Scan for the cell matching the given text and deliver its (X, Y) coordinate at center. 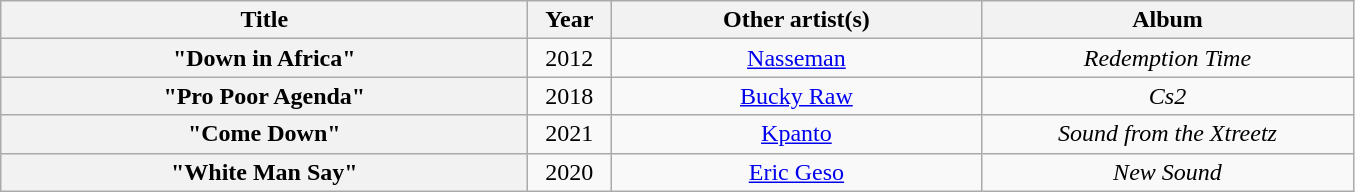
Redemption Time (1168, 58)
2012 (570, 58)
Kpanto (796, 134)
Bucky Raw (796, 96)
Album (1168, 20)
Other artist(s) (796, 20)
2021 (570, 134)
"Come Down" (264, 134)
"Down in Africa" (264, 58)
New Sound (1168, 172)
Eric Geso (796, 172)
Nasseman (796, 58)
2018 (570, 96)
Cs2 (1168, 96)
"White Man Say" (264, 172)
Sound from the Xtreetz (1168, 134)
2020 (570, 172)
Year (570, 20)
Title (264, 20)
"Pro Poor Agenda" (264, 96)
